Return [x, y] of the center of cell containing provided text 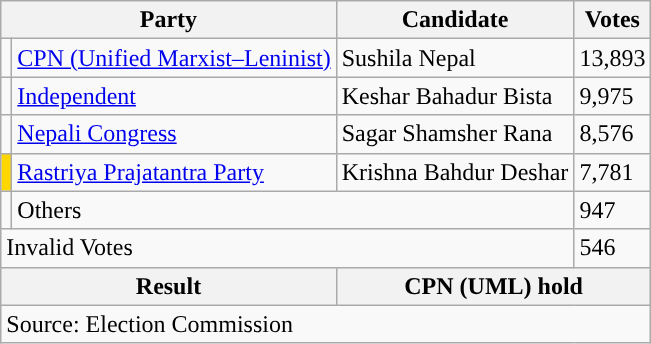
Independent [174, 96]
Sagar Shamsher Rana [455, 134]
9,975 [612, 96]
Rastriya Prajatantra Party [174, 172]
Candidate [455, 20]
546 [612, 248]
Others [293, 210]
7,781 [612, 172]
Krishna Bahdur Deshar [455, 172]
Nepali Congress [174, 134]
Party [168, 20]
Sushila Nepal [455, 58]
Invalid Votes [288, 248]
Source: Election Commission [326, 324]
Votes [612, 20]
CPN (Unified Marxist–Leninist) [174, 58]
8,576 [612, 134]
Keshar Bahadur Bista [455, 96]
13,893 [612, 58]
947 [612, 210]
CPN (UML) hold [494, 286]
Result [168, 286]
